Extract the (X, Y) coordinate from the center of the cell holding the provided text.  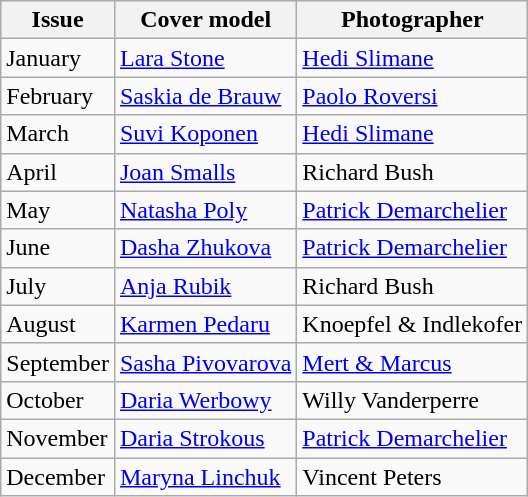
Photographer (412, 20)
Karmen Pedaru (205, 324)
Daria Werbowy (205, 400)
Vincent Peters (412, 477)
Issue (58, 20)
October (58, 400)
Saskia de Brauw (205, 96)
Lara Stone (205, 58)
September (58, 362)
July (58, 286)
Knoepfel & Indlekofer (412, 324)
December (58, 477)
May (58, 210)
August (58, 324)
November (58, 438)
Anja Rubik (205, 286)
Paolo Roversi (412, 96)
Willy Vanderperre (412, 400)
Daria Strokous (205, 438)
Mert & Marcus (412, 362)
Sasha Pivovarova (205, 362)
June (58, 248)
January (58, 58)
Natasha Poly (205, 210)
March (58, 134)
Cover model (205, 20)
Suvi Koponen (205, 134)
Maryna Linchuk (205, 477)
April (58, 172)
Dasha Zhukova (205, 248)
February (58, 96)
Joan Smalls (205, 172)
